Scan for the cell matching the given text and deliver its (x, y) coordinate at center. 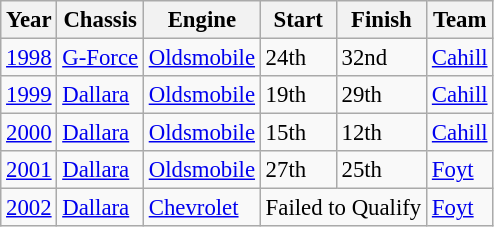
25th (381, 170)
29th (381, 95)
2001 (29, 170)
Start (298, 20)
Engine (202, 20)
27th (298, 170)
15th (298, 133)
1998 (29, 58)
Team (460, 20)
32nd (381, 58)
19th (298, 95)
Chassis (100, 20)
Chevrolet (202, 208)
G-Force (100, 58)
Finish (381, 20)
Failed to Qualify (343, 208)
1999 (29, 95)
2002 (29, 208)
24th (298, 58)
Year (29, 20)
12th (381, 133)
2000 (29, 133)
